Provide the (X, Y) coordinate of the cell's center where the given text is located.  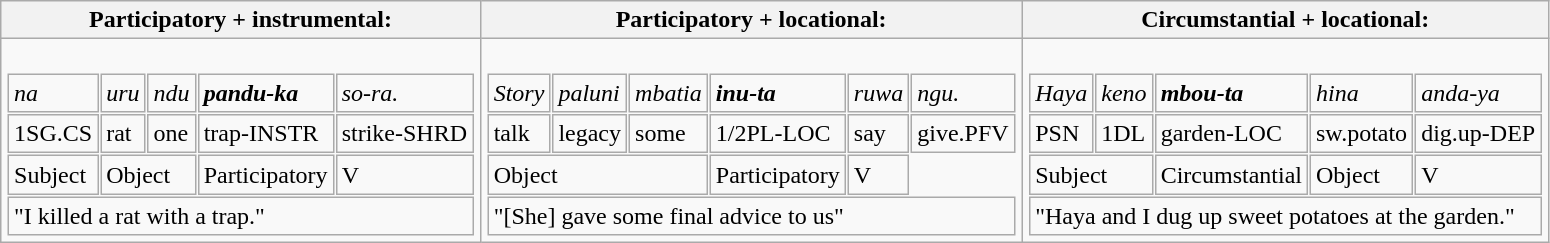
talk (518, 134)
Circumstantial (1231, 175)
anda-ya (1478, 93)
ruwa (879, 93)
1SG.CS (54, 134)
say (879, 134)
rat (123, 134)
Story (518, 93)
sw.potato (1362, 134)
strike-SHRD (404, 134)
legacy (590, 134)
1/2PL-LOC (778, 134)
"I killed a rat with a trap." (241, 216)
uru (123, 93)
mbatia (668, 93)
na uru ndu pandu-ka so-ra. 1SG.CS rat one trap-INSTR strike-SHRD Subject Object Participatory V "I killed a rat with a trap." (241, 141)
some (668, 134)
"Haya and I dug up sweet potatoes at the garden." (1286, 216)
so-ra. (404, 93)
one (172, 134)
mbou-ta (1231, 93)
inu-ta (778, 93)
garden-LOC (1231, 134)
PSN (1062, 134)
Circumstantial + locational: (1286, 20)
trap-INSTR (266, 134)
paluni (590, 93)
na (54, 93)
Participatory + instrumental: (241, 20)
pandu-ka (266, 93)
dig.up-DEP (1478, 134)
ndu (172, 93)
1DL (1124, 134)
Haya (1062, 93)
give.PFV (963, 134)
Participatory + locational: (751, 20)
Story paluni mbatia inu-ta ruwa ngu. talk legacy some 1/2PL-LOC say give.PFV Object Participatory V "[She] gave some final advice to us" (751, 141)
hina (1362, 93)
keno (1124, 93)
"[She] gave some final advice to us" (751, 216)
ngu. (963, 93)
